Detect which cell encompasses the target text, then output its (X, Y) center coordinate. 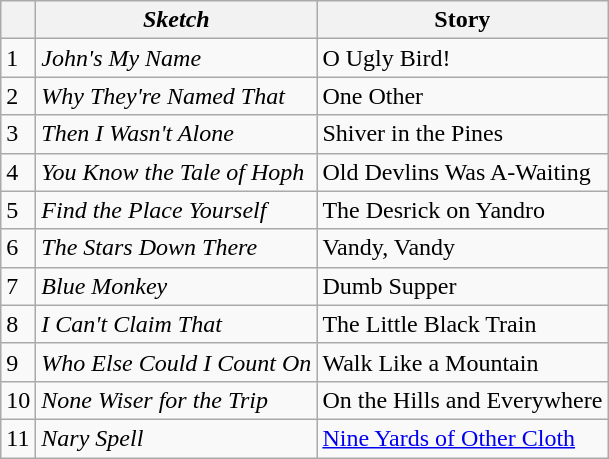
Story (462, 20)
Then I Wasn't Alone (176, 134)
Who Else Could I Count On (176, 362)
10 (18, 400)
11 (18, 438)
The Little Black Train (462, 324)
On the Hills and Everywhere (462, 400)
2 (18, 96)
Sketch (176, 20)
I Can't Claim That (176, 324)
Nary Spell (176, 438)
Blue Monkey (176, 286)
7 (18, 286)
Old Devlins Was A-Waiting (462, 172)
Vandy, Vandy (462, 248)
You Know the Tale of Hoph (176, 172)
Why They're Named That (176, 96)
Nine Yards of Other Cloth (462, 438)
8 (18, 324)
The Stars Down There (176, 248)
Dumb Supper (462, 286)
John's My Name (176, 58)
The Desrick on Yandro (462, 210)
5 (18, 210)
3 (18, 134)
Walk Like a Mountain (462, 362)
Shiver in the Pines (462, 134)
1 (18, 58)
One Other (462, 96)
None Wiser for the Trip (176, 400)
Find the Place Yourself (176, 210)
9 (18, 362)
O Ugly Bird! (462, 58)
4 (18, 172)
6 (18, 248)
